Capture the cell that displays the provided text and extract its (X, Y) central coordinate. 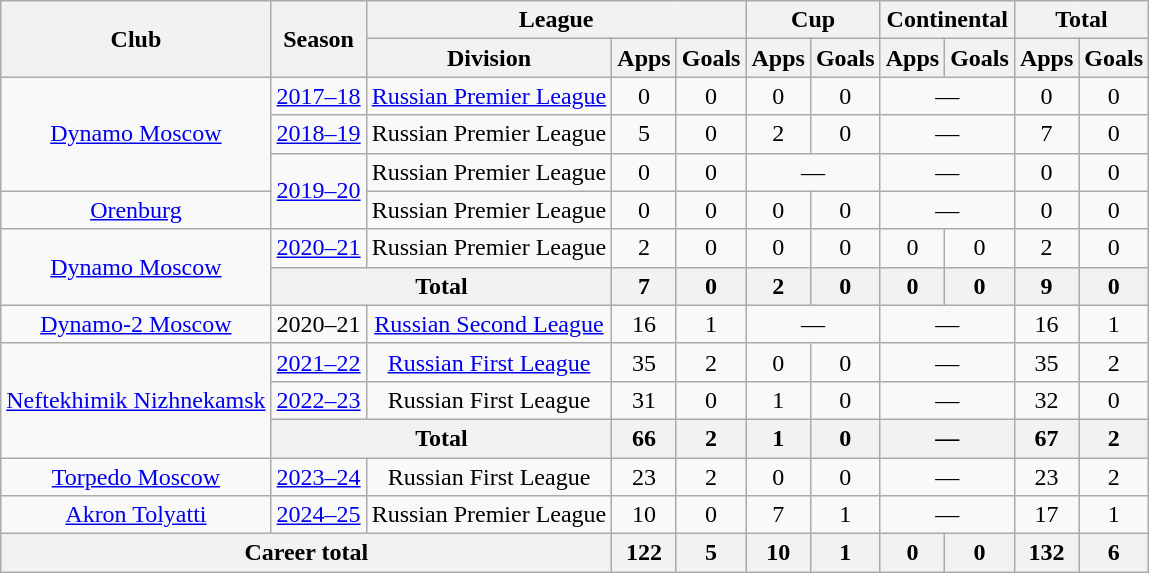
2024–25 (318, 515)
Career total (306, 553)
Continental (947, 20)
122 (644, 553)
132 (1046, 553)
2022–23 (318, 400)
17 (1046, 515)
Russian Second League (489, 324)
Dynamo-2 Moscow (136, 324)
Neftekhimik Nizhnekamsk (136, 400)
Season (318, 39)
League (556, 20)
Akron Tolyatti (136, 515)
Cup (813, 20)
2017–18 (318, 96)
2019–20 (318, 191)
31 (644, 400)
6 (1114, 553)
32 (1046, 400)
2021–22 (318, 362)
Torpedo Moscow (136, 477)
9 (1046, 286)
2018–19 (318, 134)
Club (136, 39)
67 (1046, 438)
Orenburg (136, 210)
2023–24 (318, 477)
Division (489, 58)
66 (644, 438)
